Output the (x, y) coordinate of the center of the cell containing the given text.  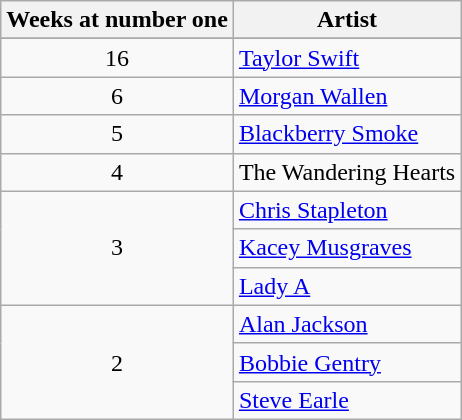
Morgan Wallen (346, 96)
2 (118, 362)
The Wandering Hearts (346, 172)
Weeks at number one (118, 20)
16 (118, 58)
Alan Jackson (346, 324)
Blackberry Smoke (346, 134)
6 (118, 96)
Kacey Musgraves (346, 248)
Taylor Swift (346, 58)
Artist (346, 20)
3 (118, 248)
Bobbie Gentry (346, 362)
Lady A (346, 286)
5 (118, 134)
4 (118, 172)
Chris Stapleton (346, 210)
Steve Earle (346, 400)
